Provide the [X, Y] coordinate of the cell's center where the given text is located.  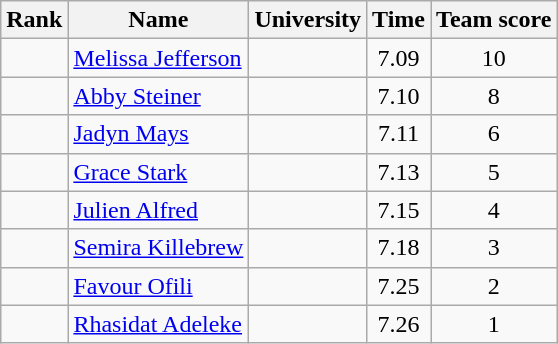
Semira Killebrew [158, 248]
8 [494, 96]
Favour Ofili [158, 286]
Grace Stark [158, 172]
6 [494, 134]
Julien Alfred [158, 210]
7.15 [399, 210]
7.10 [399, 96]
Rhasidat Adeleke [158, 324]
Melissa Jefferson [158, 58]
Rank [34, 20]
Time [399, 20]
10 [494, 58]
7.26 [399, 324]
4 [494, 210]
Jadyn Mays [158, 134]
7.13 [399, 172]
University [308, 20]
2 [494, 286]
7.18 [399, 248]
Name [158, 20]
Team score [494, 20]
7.11 [399, 134]
7.09 [399, 58]
3 [494, 248]
7.25 [399, 286]
1 [494, 324]
Abby Steiner [158, 96]
5 [494, 172]
